Identify which cell holds the provided text, then report its (x, y) central coordinate. 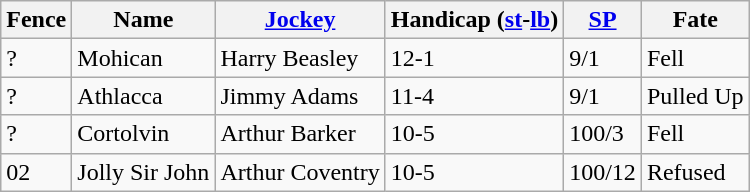
Name (144, 20)
Fence (36, 20)
100/3 (603, 134)
Cortolvin (144, 134)
Jockey (300, 20)
Refused (695, 172)
Athlacca (144, 96)
Arthur Barker (300, 134)
Handicap (st-lb) (474, 20)
SP (603, 20)
12-1 (474, 58)
Jolly Sir John (144, 172)
Jimmy Adams (300, 96)
100/12 (603, 172)
Fate (695, 20)
Pulled Up (695, 96)
Mohican (144, 58)
Arthur Coventry (300, 172)
Harry Beasley (300, 58)
11-4 (474, 96)
02 (36, 172)
